Find where the given text appears and provide that cell's center as (X, Y) coordinate. 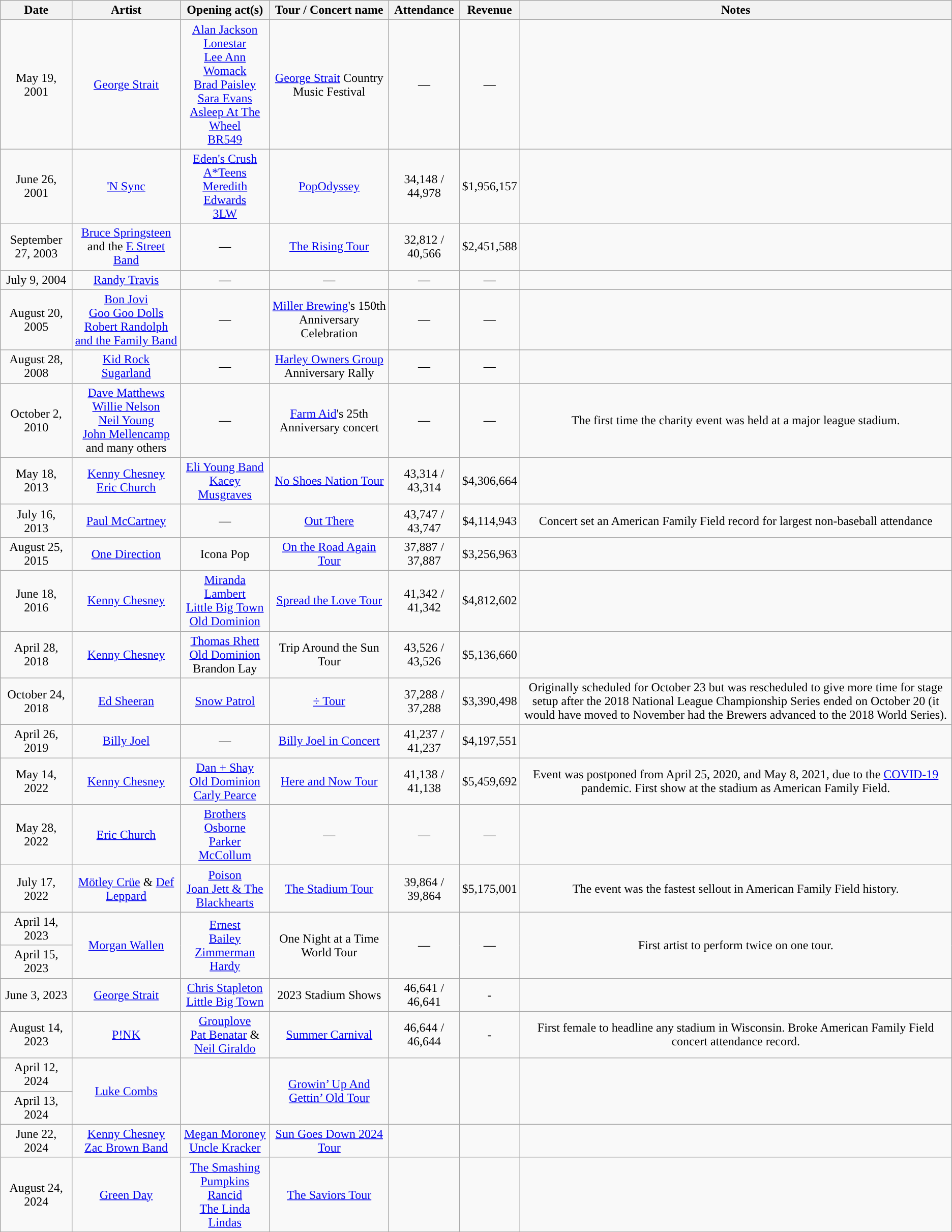
Event was postponed from April 25, 2020, and May 8, 2021, due to the COVID-19 pandemic. First show at the stadium as American Family Field. (735, 781)
46,641 / 46,641 (424, 995)
One Direction (126, 553)
Tour / Concert name (330, 10)
Miranda LambertLittle Big TownOld Dominion (225, 600)
First artist to perform twice on one tour. (735, 945)
April 15, 2023 (37, 961)
On the Road Again Tour (330, 553)
Miller Brewing's 150th Anniversary Celebration (330, 319)
Randy Travis (126, 280)
April 14, 2023 (37, 929)
May 28, 2022 (37, 835)
July 17, 2022 (37, 889)
$2,451,588 (489, 247)
August 24, 2024 (37, 1194)
Spread the Love Tour (330, 600)
Chris StapletonLittle Big Town (225, 995)
Sun Goes Down 2024 Tour (330, 1140)
Concert set an American Family Field record for largest non-baseball attendance (735, 521)
'N Sync (126, 186)
43,747 / 43,747 (424, 521)
June 18, 2016 (37, 600)
Here and Now Tour (330, 781)
Bruce Springsteen and the E Street Band (126, 247)
Notes (735, 10)
$5,459,692 (489, 781)
Billy Joel (126, 742)
32,812 / 40,566 (424, 247)
April 28, 2018 (37, 654)
46,644 / 46,644 (424, 1035)
One Night at a Time World Tour (330, 945)
Megan MoroneyUncle Kracker (225, 1140)
Out There (330, 521)
2023 Stadium Shows (330, 995)
May 18, 2013 (37, 481)
$4,306,664 (489, 481)
April 12, 2024 (37, 1074)
June 26, 2001 (37, 186)
$5,175,001 (489, 889)
George Strait Country Music Festival (330, 84)
Brothers OsborneParker McCollum (225, 835)
Eric Church (126, 835)
Harley Owners Group Anniversary Rally (330, 366)
July 16, 2013 (37, 521)
The Saviors Tour (330, 1194)
÷ Tour (330, 701)
34,148 / 44,978 (424, 186)
May 14, 2022 (37, 781)
Bon JoviGoo Goo DollsRobert Randolph and the Family Band (126, 319)
$4,812,602 (489, 600)
ErnestBailey ZimmermanHardy (225, 945)
Farm Aid's 25th Anniversary concert (330, 420)
August 25, 2015 (37, 553)
Kenny ChesneyEric Church (126, 481)
Growin’ Up And Gettin’ Old Tour (330, 1091)
Thomas RhettOld DominionBrandon Lay (225, 654)
August 14, 2023 (37, 1035)
Billy Joel in Concert (330, 742)
October 2, 2010 (37, 420)
Kenny ChesneyZac Brown Band (126, 1140)
P!NK (126, 1035)
PopOdyssey (330, 186)
August 28, 2008 (37, 366)
41,342 / 41,342 (424, 600)
Luke Combs (126, 1091)
37,887 / 37,887 (424, 553)
41,237 / 41,237 (424, 742)
The first time the charity event was held at a major league stadium. (735, 420)
$3,256,963 (489, 553)
Snow Patrol (225, 701)
Green Day (126, 1194)
Icona Pop (225, 553)
$4,114,943 (489, 521)
Revenue (489, 10)
April 13, 2024 (37, 1108)
Trip Around the Sun Tour (330, 654)
June 22, 2024 (37, 1140)
43,314 / 43,314 (424, 481)
The event was the fastest sellout in American Family Field history. (735, 889)
Date (37, 10)
Eden's CrushA*TeensMeredith Edwards3LW (225, 186)
39,864 / 39,864 (424, 889)
The Stadium Tour (330, 889)
37,288 / 37,288 (424, 701)
$5,136,660 (489, 654)
No Shoes Nation Tour (330, 481)
$1,956,157 (489, 186)
September 27, 2003 (37, 247)
$4,197,551 (489, 742)
Kid RockSugarland (126, 366)
August 20, 2005 (37, 319)
The Smashing PumpkinsRancidThe Linda Lindas (225, 1194)
PoisonJoan Jett & The Blackhearts (225, 889)
June 3, 2023 (37, 995)
First female to headline any stadium in Wisconsin. Broke American Family Field concert attendance record. (735, 1035)
GrouplovePat Benatar & Neil Giraldo (225, 1035)
43,526 / 43,526 (424, 654)
Eli Young BandKacey Musgraves (225, 481)
October 24, 2018 (37, 701)
Morgan Wallen (126, 945)
Mötley Crüe & Def Leppard (126, 889)
May 19, 2001 (37, 84)
Alan JacksonLonestarLee Ann WomackBrad PaisleySara EvansAsleep At The WheelBR549 (225, 84)
Dave MatthewsWillie NelsonNeil YoungJohn Mellencamp and many others (126, 420)
The Rising Tour (330, 247)
Summer Carnival (330, 1035)
41,138 / 41,138 (424, 781)
Artist (126, 10)
Dan + ShayOld DominionCarly Pearce (225, 781)
Opening act(s) (225, 10)
$3,390,498 (489, 701)
July 9, 2004 (37, 280)
April 26, 2019 (37, 742)
Paul McCartney (126, 521)
Ed Sheeran (126, 701)
Attendance (424, 10)
